Identify which cell holds the provided text, then report its [x, y] central coordinate. 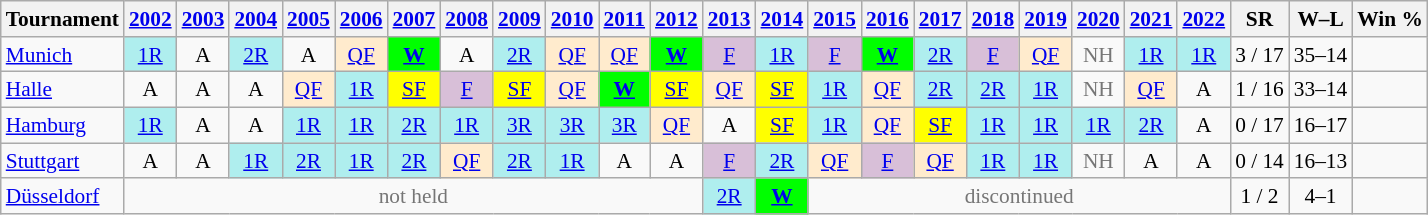
2019 [1046, 19]
Munich [62, 55]
2022 [1204, 19]
Halle [62, 90]
1 / 2 [1260, 197]
Win % [1390, 19]
Düsseldorf [62, 197]
Stuttgart [62, 161]
1 / 16 [1260, 90]
2017 [940, 19]
16–13 [1320, 161]
2016 [888, 19]
2014 [782, 19]
2005 [308, 19]
2009 [520, 19]
2010 [572, 19]
Hamburg [62, 126]
0 / 17 [1260, 126]
2018 [992, 19]
2012 [676, 19]
W–L [1320, 19]
2021 [1152, 19]
discontinued [1019, 197]
2002 [150, 19]
2008 [466, 19]
4–1 [1320, 197]
2013 [730, 19]
not held [414, 197]
2006 [362, 19]
2015 [834, 19]
SR [1260, 19]
2020 [1098, 19]
Tournament [62, 19]
0 / 14 [1260, 161]
33–14 [1320, 90]
2003 [204, 19]
16–17 [1320, 126]
2007 [414, 19]
2011 [624, 19]
3 / 17 [1260, 55]
35–14 [1320, 55]
2004 [256, 19]
